For the text-containing cell, return its midpoint in [x, y] coordinate format. 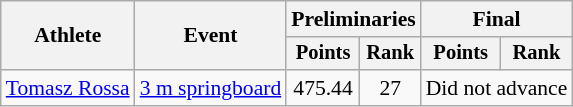
475.44 [323, 88]
Athlete [68, 36]
Preliminaries [353, 19]
Final [497, 19]
Event [211, 36]
Did not advance [497, 88]
Tomasz Rossa [68, 88]
3 m springboard [211, 88]
27 [390, 88]
